Find where the given text appears and provide that cell's center as [X, Y] coordinate. 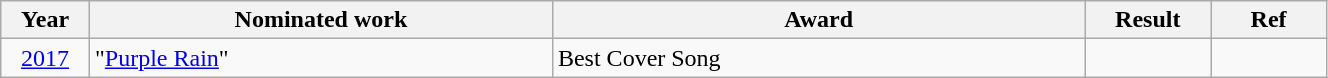
Best Cover Song [818, 58]
Result [1148, 20]
"Purple Rain" [320, 58]
Ref [1269, 20]
2017 [46, 58]
Nominated work [320, 20]
Award [818, 20]
Year [46, 20]
